Locate the cell with the specified text and output its [X, Y] center coordinate. 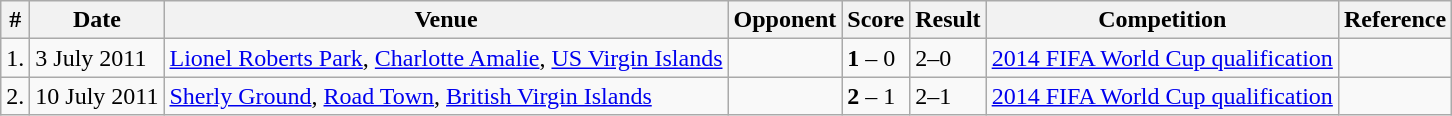
Competition [1162, 20]
2 – 1 [876, 96]
Opponent [785, 20]
Reference [1394, 20]
Lionel Roberts Park, Charlotte Amalie, US Virgin Islands [446, 58]
Venue [446, 20]
Result [948, 20]
Sherly Ground, Road Town, British Virgin Islands [446, 96]
3 July 2011 [97, 58]
Score [876, 20]
10 July 2011 [97, 96]
Date [97, 20]
1. [16, 58]
2. [16, 96]
# [16, 20]
1 – 0 [876, 58]
2–0 [948, 58]
2–1 [948, 96]
